From the cell containing the given text, extract its center point as (x, y) coordinate. 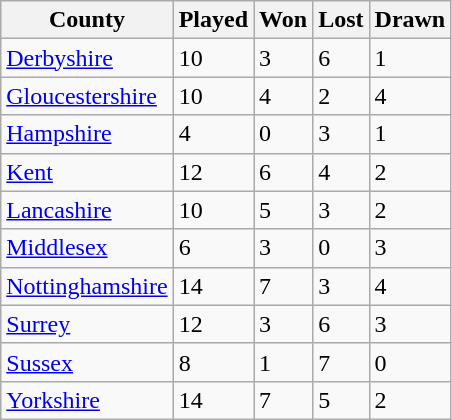
Surrey (87, 324)
Won (284, 20)
Kent (87, 172)
Drawn (410, 20)
Middlesex (87, 248)
Lancashire (87, 210)
Lost (341, 20)
Hampshire (87, 134)
8 (213, 362)
Sussex (87, 362)
Gloucestershire (87, 96)
Played (213, 20)
Nottinghamshire (87, 286)
Derbyshire (87, 58)
County (87, 20)
Yorkshire (87, 400)
